For the text-containing cell, return its midpoint in [X, Y] coordinate format. 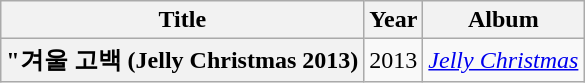
"겨울 고백 (Jelly Christmas 2013) [182, 60]
Year [394, 20]
2013 [394, 60]
Jelly Christmas [504, 60]
Title [182, 20]
Album [504, 20]
